Identify which cell holds the provided text, then report its [X, Y] central coordinate. 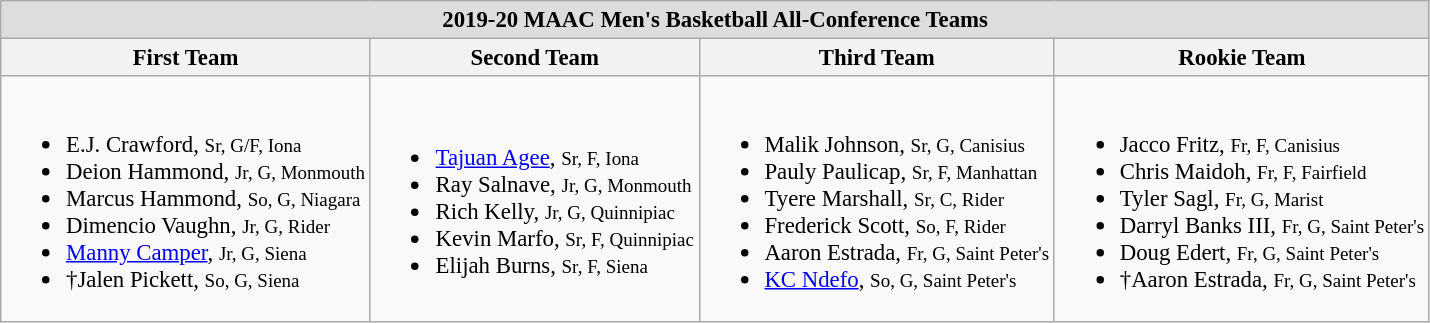
First Team [186, 58]
2019-20 MAAC Men's Basketball All-Conference Teams [716, 20]
Tajuan Agee, Sr, F, IonaRay Salnave, Jr, G, MonmouthRich Kelly, Jr, G, QuinnipiacKevin Marfo, Sr, F, QuinnipiacElijah Burns, Sr, F, Siena [534, 198]
Rookie Team [1242, 58]
Second Team [534, 58]
Third Team [876, 58]
